Determine the (x, y) coordinate at the center of the cell enclosing the given text.  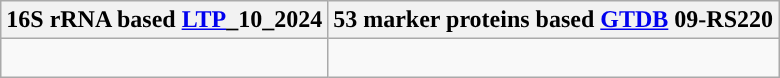
53 marker proteins based GTDB 09-RS220 (554, 20)
16S rRNA based LTP_10_2024 (164, 20)
